Pinpoint the cell where the given text exists, returning its [X, Y] midpoint coordinate. 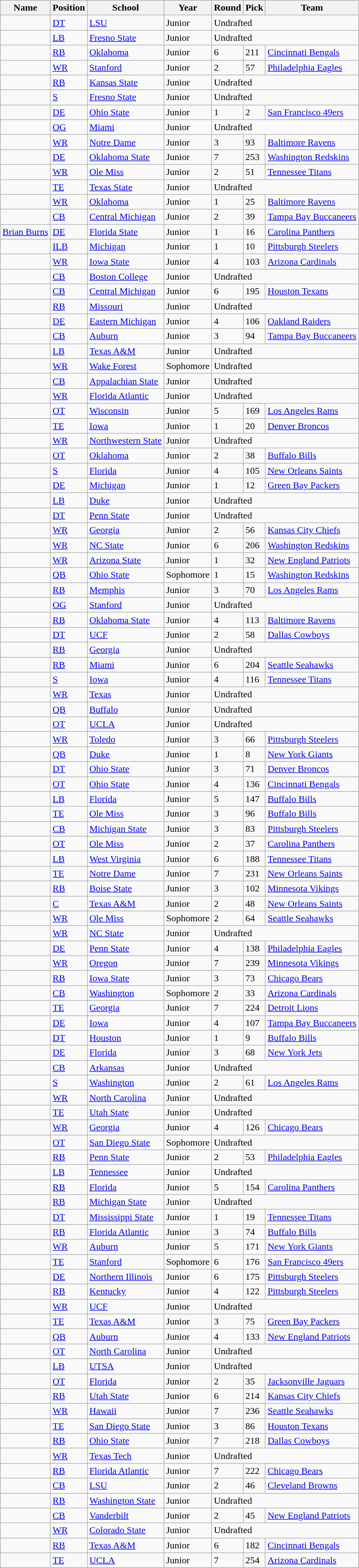
61 [254, 1082]
10 [254, 247]
Kansas State [126, 82]
58 [254, 635]
175 [254, 1277]
73 [254, 978]
71 [254, 769]
West Virginia [126, 859]
Oregon [126, 963]
126 [254, 1127]
Buffalo [126, 709]
Toledo [126, 739]
8 [254, 754]
239 [254, 963]
136 [254, 784]
Missouri [126, 306]
19 [254, 1217]
83 [254, 829]
169 [254, 411]
Jacksonville Jaguars [312, 1381]
16 [254, 232]
C [69, 903]
12 [254, 486]
ILB [69, 247]
Memphis [126, 590]
Round [228, 8]
Texas State [126, 187]
Florida State [126, 232]
86 [254, 1426]
147 [254, 799]
Wisconsin [126, 411]
94 [254, 336]
Team [312, 8]
Texas Tech [126, 1456]
Eastern Michigan [126, 321]
Colorado State [126, 1530]
56 [254, 530]
218 [254, 1441]
School [126, 8]
Wake Forest [126, 366]
Northern Illinois [126, 1277]
46 [254, 1486]
176 [254, 1262]
113 [254, 620]
Position [69, 8]
74 [254, 1232]
Cleveland Browns [312, 1486]
Appalachian State [126, 381]
254 [254, 1560]
UTSA [126, 1366]
138 [254, 948]
195 [254, 291]
214 [254, 1396]
133 [254, 1336]
102 [254, 888]
Name [26, 8]
154 [254, 1187]
236 [254, 1411]
182 [254, 1545]
103 [254, 262]
Northwestern State [126, 441]
105 [254, 471]
39 [254, 217]
Brian Burns [26, 232]
Kentucky [126, 1292]
51 [254, 172]
231 [254, 873]
224 [254, 1008]
106 [254, 321]
57 [254, 67]
Tennessee [126, 1172]
93 [254, 142]
Boise State [126, 888]
171 [254, 1247]
15 [254, 575]
35 [254, 1381]
Arizona State [126, 560]
211 [254, 53]
96 [254, 814]
Hawaii [126, 1411]
68 [254, 1053]
Oakland Raiders [312, 321]
25 [254, 202]
32 [254, 560]
75 [254, 1321]
Vanderbilt [126, 1515]
37 [254, 844]
66 [254, 739]
70 [254, 590]
53 [254, 1157]
222 [254, 1471]
122 [254, 1292]
Year [188, 8]
New York Jets [312, 1053]
Detroit Lions [312, 1008]
Mississippi State [126, 1217]
116 [254, 680]
Pick [254, 8]
Boston College [126, 276]
206 [254, 545]
Washington State [126, 1501]
38 [254, 456]
33 [254, 993]
64 [254, 919]
188 [254, 859]
253 [254, 157]
48 [254, 903]
Houston [126, 1038]
9 [254, 1038]
107 [254, 1023]
45 [254, 1515]
204 [254, 665]
20 [254, 426]
Arkansas [126, 1068]
Texas [126, 695]
